Pinpoint the cell where the given text exists, returning its [x, y] midpoint coordinate. 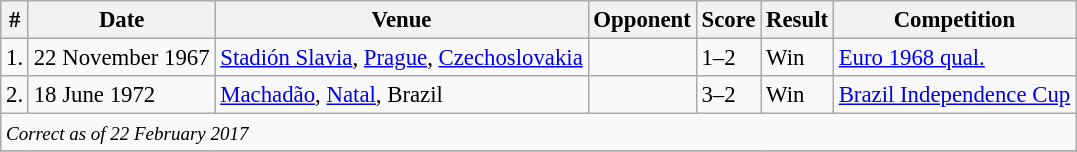
Date [121, 20]
Euro 1968 qual. [954, 58]
1. [15, 58]
Correct as of 22 February 2017 [538, 133]
2. [15, 95]
Brazil Independence Cup [954, 95]
Stadión Slavia, Prague, Czechoslovakia [402, 58]
Machadão, Natal, Brazil [402, 95]
Opponent [642, 20]
Venue [402, 20]
3–2 [728, 95]
Score [728, 20]
Result [798, 20]
1–2 [728, 58]
18 June 1972 [121, 95]
# [15, 20]
Competition [954, 20]
22 November 1967 [121, 58]
